Find where the given text appears and provide that cell's center as (X, Y) coordinate. 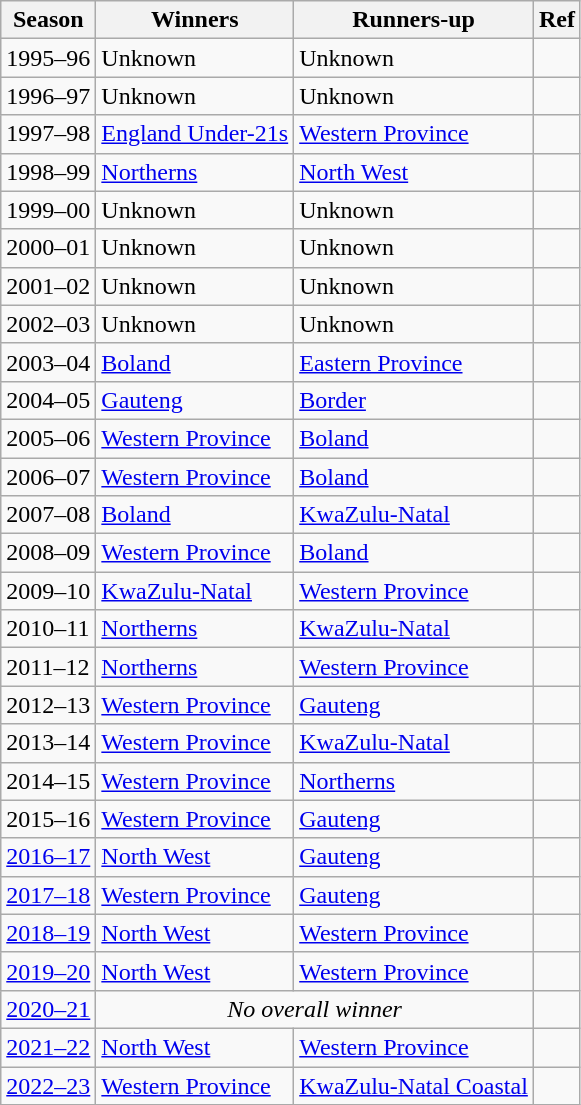
2021–22 (48, 1047)
2013–14 (48, 743)
Season (48, 20)
England Under-21s (195, 134)
2002–03 (48, 324)
1996–97 (48, 96)
2014–15 (48, 781)
2004–05 (48, 400)
2011–12 (48, 667)
2020–21 (48, 1009)
2022–23 (48, 1085)
Winners (195, 20)
2003–04 (48, 362)
2009–10 (48, 591)
2007–08 (48, 515)
1998–99 (48, 172)
2018–19 (48, 933)
2012–13 (48, 705)
2001–02 (48, 286)
2000–01 (48, 248)
2010–11 (48, 629)
2005–06 (48, 438)
Runners-up (414, 20)
2008–09 (48, 553)
2016–17 (48, 857)
Border (414, 400)
2006–07 (48, 477)
2015–16 (48, 819)
1999–00 (48, 210)
1995–96 (48, 58)
2019–20 (48, 971)
Eastern Province (414, 362)
2017–18 (48, 895)
No overall winner (315, 1009)
Ref (556, 20)
1997–98 (48, 134)
KwaZulu-Natal Coastal (414, 1085)
